Return [x, y] of the center of cell containing provided text 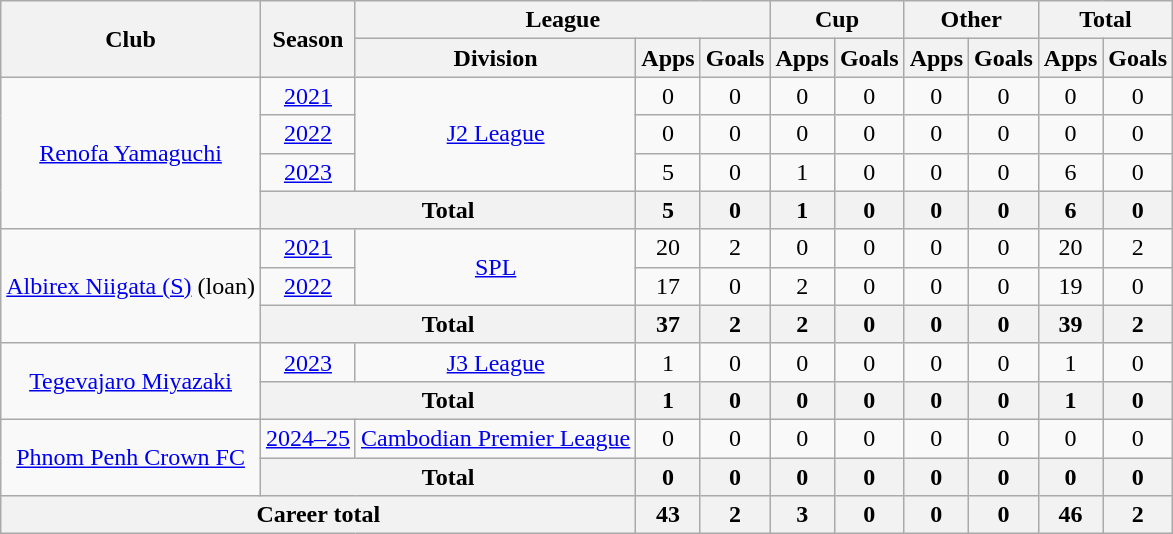
Division [495, 58]
Club [131, 39]
Renofa Yamaguchi [131, 153]
37 [668, 324]
Other [971, 20]
J2 League [495, 134]
Cup [837, 20]
19 [1070, 286]
17 [668, 286]
Season [308, 39]
Career total [318, 515]
Phnom Penh Crown FC [131, 457]
Tegevajaro Miyazaki [131, 381]
46 [1070, 515]
SPL [495, 267]
Cambodian Premier League [495, 438]
Albirex Niigata (S) (loan) [131, 286]
43 [668, 515]
2024–25 [308, 438]
3 [802, 515]
League [562, 20]
39 [1070, 324]
J3 League [495, 362]
